Return [x, y] of the center of cell containing provided text 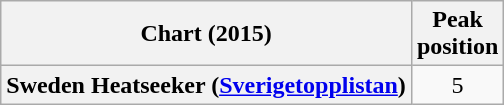
Sweden Heatseeker (Sverigetopplistan) [206, 85]
Peakposition [457, 34]
5 [457, 85]
Chart (2015) [206, 34]
